Provide the (X, Y) coordinate of the cell's center where the given text is located.  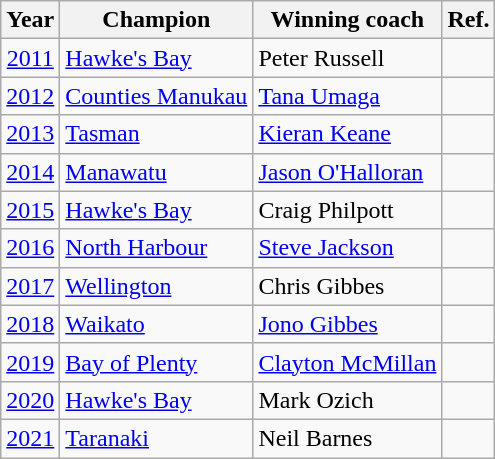
2019 (30, 362)
Tana Umaga (348, 96)
2014 (30, 172)
2021 (30, 438)
Tasman (156, 134)
2012 (30, 96)
Wellington (156, 286)
Jason O'Halloran (348, 172)
Taranaki (156, 438)
Counties Manukau (156, 96)
2018 (30, 324)
2020 (30, 400)
2015 (30, 210)
2011 (30, 58)
Bay of Plenty (156, 362)
Champion (156, 20)
Waikato (156, 324)
Winning coach (348, 20)
North Harbour (156, 248)
2016 (30, 248)
Peter Russell (348, 58)
2013 (30, 134)
Jono Gibbes (348, 324)
Mark Ozich (348, 400)
Steve Jackson (348, 248)
2017 (30, 286)
Clayton McMillan (348, 362)
Manawatu (156, 172)
Ref. (468, 20)
Chris Gibbes (348, 286)
Craig Philpott (348, 210)
Kieran Keane (348, 134)
Year (30, 20)
Neil Barnes (348, 438)
